Provide the (X, Y) coordinate of the cell's center where the given text is located.  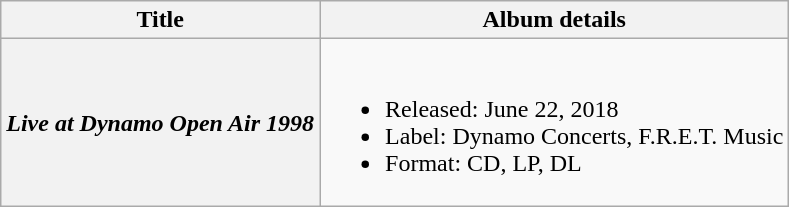
Title (160, 20)
Live at Dynamo Open Air 1998 (160, 122)
Album details (554, 20)
Released: June 22, 2018Label: Dynamo Concerts, F.R.E.T. MusicFormat: CD, LP, DL (554, 122)
